Extract the [x, y] coordinate from the center of the cell holding the provided text.  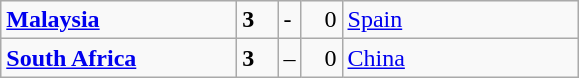
Malaysia [119, 20]
Spain [460, 20]
China [460, 58]
- [290, 20]
South Africa [119, 58]
– [290, 58]
